Locate the cell with the specified text and output its (X, Y) center coordinate. 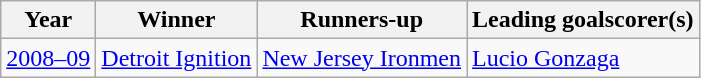
Detroit Ignition (176, 58)
Year (48, 20)
Winner (176, 20)
2008–09 (48, 58)
Lucio Gonzaga (584, 58)
Leading goalscorer(s) (584, 20)
Runners-up (362, 20)
New Jersey Ironmen (362, 58)
